Extract the (x, y) coordinate from the center of the cell holding the provided text.  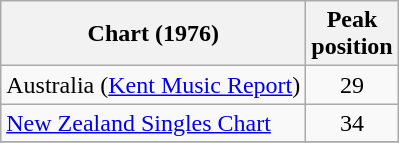
Australia (Kent Music Report) (154, 85)
29 (352, 85)
Peak position (352, 34)
34 (352, 123)
New Zealand Singles Chart (154, 123)
Chart (1976) (154, 34)
